Locate the cell with the specified text and output its (x, y) center coordinate. 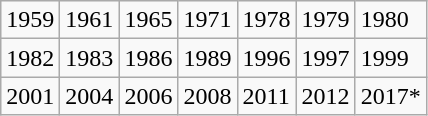
1999 (390, 58)
1983 (90, 58)
2017* (390, 96)
2004 (90, 96)
2008 (208, 96)
1996 (266, 58)
1989 (208, 58)
1961 (90, 20)
1971 (208, 20)
1980 (390, 20)
2011 (266, 96)
1982 (30, 58)
2001 (30, 96)
2006 (148, 96)
1986 (148, 58)
1959 (30, 20)
1965 (148, 20)
2012 (326, 96)
1997 (326, 58)
1978 (266, 20)
1979 (326, 20)
